Capture the cell that displays the provided text and extract its (x, y) central coordinate. 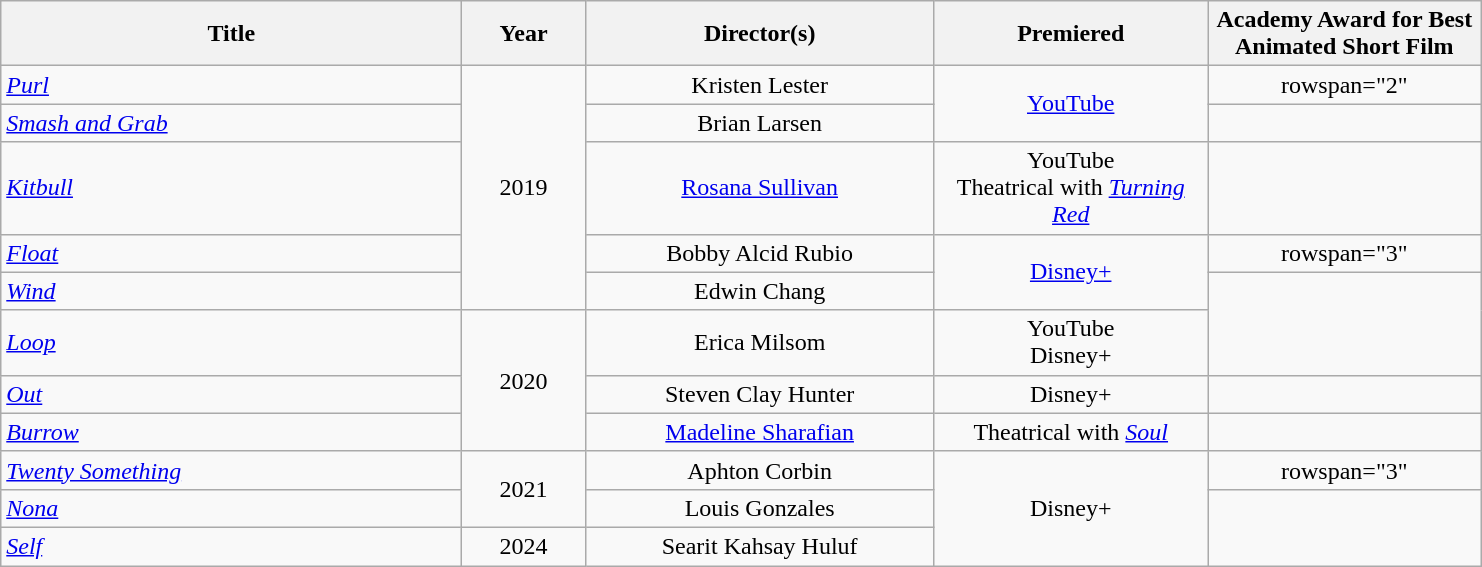
Loop (232, 342)
Out (232, 394)
Purl (232, 85)
2020 (524, 380)
Erica Milsom (760, 342)
Edwin Chang (760, 291)
Searit Kahsay Huluf (760, 546)
2021 (524, 489)
Smash and Grab (232, 123)
Brian Larsen (760, 123)
YouTubeTheatrical with Turning Red (1071, 188)
Louis Gonzales (760, 508)
Float (232, 253)
2024 (524, 546)
Madeline Sharafian (760, 432)
rowspan="2" (1345, 85)
Nona (232, 508)
Self (232, 546)
Director(s) (760, 34)
2019 (524, 188)
Title (232, 34)
Kristen Lester (760, 85)
Wind (232, 291)
Year (524, 34)
Steven Clay Hunter (760, 394)
Bobby Alcid Rubio (760, 253)
Kitbull (232, 188)
Burrow (232, 432)
Rosana Sullivan (760, 188)
YouTube (1071, 104)
Twenty Something (232, 470)
Academy Award for Best Animated Short Film (1345, 34)
YouTubeDisney+ (1071, 342)
Premiered (1071, 34)
Aphton Corbin (760, 470)
Theatrical with Soul (1071, 432)
